Output the (X, Y) coordinate of the center of the cell containing the given text.  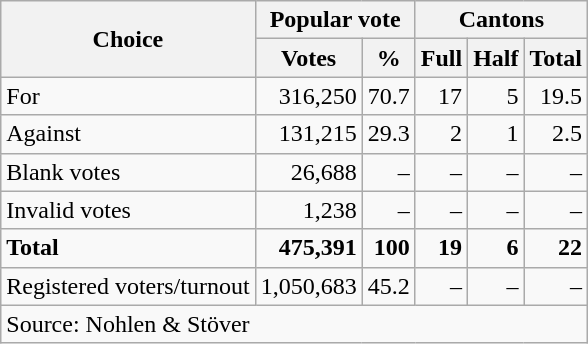
19 (441, 248)
17 (441, 96)
475,391 (308, 248)
316,250 (308, 96)
1 (496, 134)
70.7 (388, 96)
Votes (308, 58)
6 (496, 248)
Choice (128, 39)
1,050,683 (308, 286)
19.5 (556, 96)
26,688 (308, 172)
Cantons (501, 20)
Against (128, 134)
Popular vote (335, 20)
For (128, 96)
5 (496, 96)
Registered voters/turnout (128, 286)
100 (388, 248)
2.5 (556, 134)
1,238 (308, 210)
% (388, 58)
29.3 (388, 134)
2 (441, 134)
22 (556, 248)
131,215 (308, 134)
Half (496, 58)
Source: Nohlen & Stöver (294, 324)
45.2 (388, 286)
Full (441, 58)
Blank votes (128, 172)
Invalid votes (128, 210)
